Search for the cell housing the specified text and yield its (x, y) center coordinate. 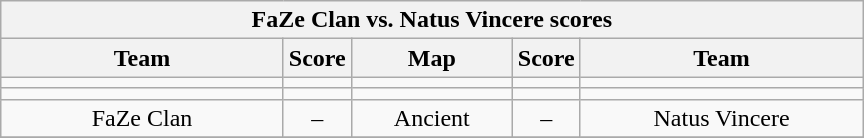
FaZe Clan vs. Natus Vincere scores (432, 20)
FaZe Clan (142, 118)
Map (432, 58)
Ancient (432, 118)
Natus Vincere (722, 118)
